Identify which cell holds the provided text, then report its [X, Y] central coordinate. 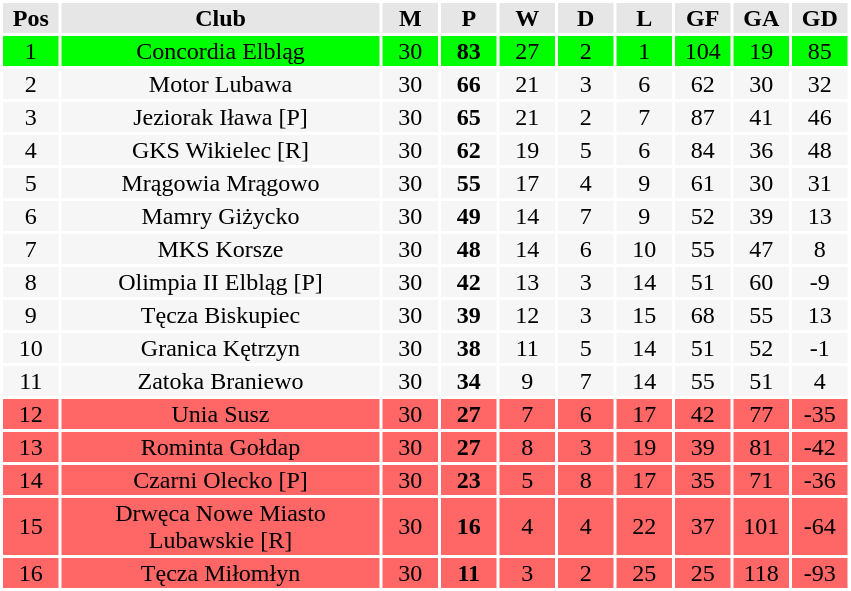
-64 [820, 526]
MKS Korsze [221, 249]
61 [703, 183]
Mamry Giżycko [221, 216]
23 [469, 480]
-35 [820, 414]
Granica Kętrzyn [221, 348]
Concordia Elbląg [221, 51]
Zatoka Braniewo [221, 381]
Tęcza Miłomłyn [221, 573]
66 [469, 84]
-9 [820, 282]
60 [762, 282]
101 [762, 526]
32 [820, 84]
GF [703, 18]
Club [221, 18]
34 [469, 381]
Olimpia II Elbląg [P] [221, 282]
Mrągowia Mrągowo [221, 183]
P [469, 18]
GA [762, 18]
84 [703, 150]
Drwęca Nowe Miasto Lubawskie [R] [221, 526]
Motor Lubawa [221, 84]
41 [762, 117]
22 [644, 526]
D [586, 18]
87 [703, 117]
W [528, 18]
46 [820, 117]
GD [820, 18]
35 [703, 480]
Jeziorak Iława [P] [221, 117]
71 [762, 480]
49 [469, 216]
Tęcza Biskupiec [221, 315]
Pos [31, 18]
81 [762, 447]
-93 [820, 573]
Unia Susz [221, 414]
38 [469, 348]
47 [762, 249]
M [410, 18]
L [644, 18]
GKS Wikielec [R] [221, 150]
118 [762, 573]
-1 [820, 348]
83 [469, 51]
36 [762, 150]
104 [703, 51]
Czarni Olecko [P] [221, 480]
31 [820, 183]
77 [762, 414]
-42 [820, 447]
68 [703, 315]
-36 [820, 480]
65 [469, 117]
Rominta Gołdap [221, 447]
85 [820, 51]
37 [703, 526]
